Scan for the cell matching the given text and deliver its (x, y) coordinate at center. 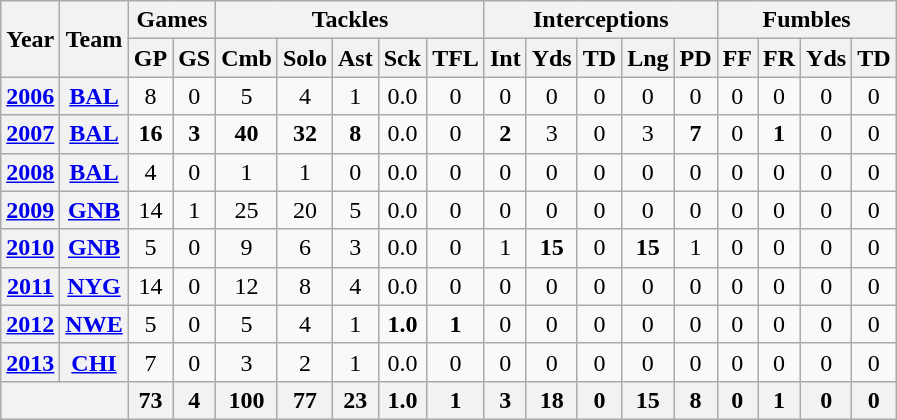
FR (780, 58)
Sck (402, 58)
PD (696, 58)
Ast (356, 58)
Solo (304, 58)
6 (304, 248)
25 (247, 210)
32 (304, 134)
23 (356, 400)
20 (304, 210)
100 (247, 400)
Games (172, 20)
2006 (30, 96)
Int (505, 58)
Tackles (350, 20)
16 (150, 134)
FF (737, 58)
2009 (30, 210)
CHI (94, 362)
2013 (30, 362)
NYG (94, 286)
GS (194, 58)
Year (30, 39)
Fumbles (806, 20)
40 (247, 134)
Lng (648, 58)
2012 (30, 324)
Team (94, 39)
2010 (30, 248)
Cmb (247, 58)
TFL (456, 58)
2007 (30, 134)
12 (247, 286)
18 (552, 400)
NWE (94, 324)
2008 (30, 172)
9 (247, 248)
GP (150, 58)
2011 (30, 286)
77 (304, 400)
73 (150, 400)
Interceptions (600, 20)
